Capture the cell that displays the provided text and extract its [x, y] central coordinate. 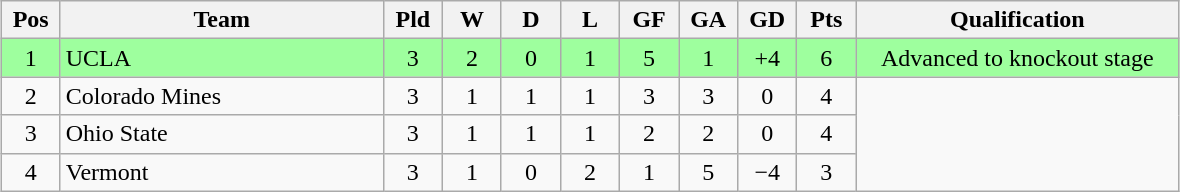
Pos [30, 20]
Colorado Mines [222, 96]
6 [826, 58]
Pts [826, 20]
D [530, 20]
Advanced to knockout stage [1018, 58]
Vermont [222, 172]
+4 [768, 58]
GF [650, 20]
Pld [412, 20]
GA [708, 20]
GD [768, 20]
L [590, 20]
−4 [768, 172]
Ohio State [222, 134]
Qualification [1018, 20]
Team [222, 20]
W [472, 20]
UCLA [222, 58]
